Detect which cell encompasses the target text, then output its (X, Y) center coordinate. 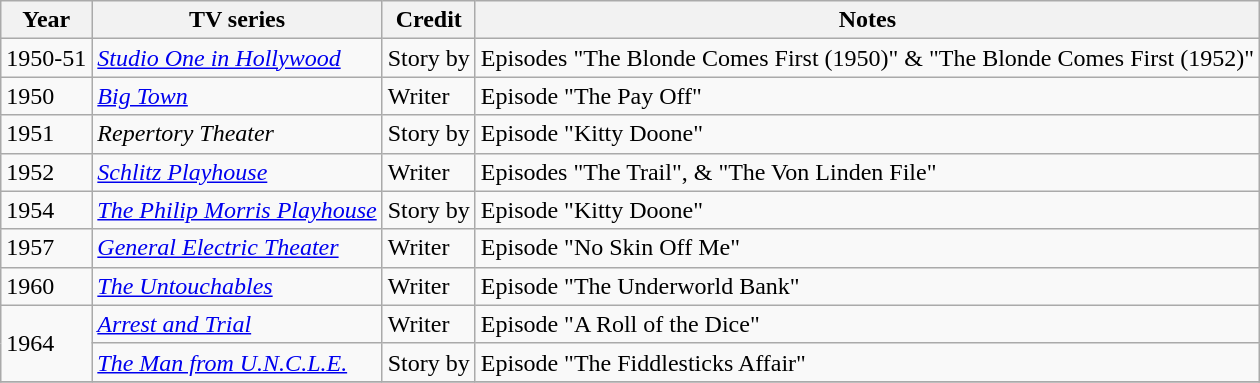
Episode "A Roll of the Dice" (867, 324)
Credit (428, 20)
Episode "No Skin Off Me" (867, 248)
Episode "The Underworld Bank" (867, 286)
The Philip Morris Playhouse (237, 210)
Episodes "The Trail", & "The Von Linden File" (867, 172)
Episode "The Pay Off" (867, 96)
1960 (46, 286)
General Electric Theater (237, 248)
1950-51 (46, 58)
1952 (46, 172)
Schlitz Playhouse (237, 172)
Notes (867, 20)
Studio One in Hollywood (237, 58)
Episodes "The Blonde Comes First (1950)" & "The Blonde Comes First (1952)" (867, 58)
Big Town (237, 96)
1957 (46, 248)
TV series (237, 20)
The Man from U.N.C.L.E. (237, 362)
Year (46, 20)
Repertory Theater (237, 134)
Episode "The Fiddlesticks Affair" (867, 362)
Arrest and Trial (237, 324)
1951 (46, 134)
1950 (46, 96)
The Untouchables (237, 286)
1964 (46, 343)
1954 (46, 210)
